Scan for the cell matching the given text and deliver its [X, Y] coordinate at center. 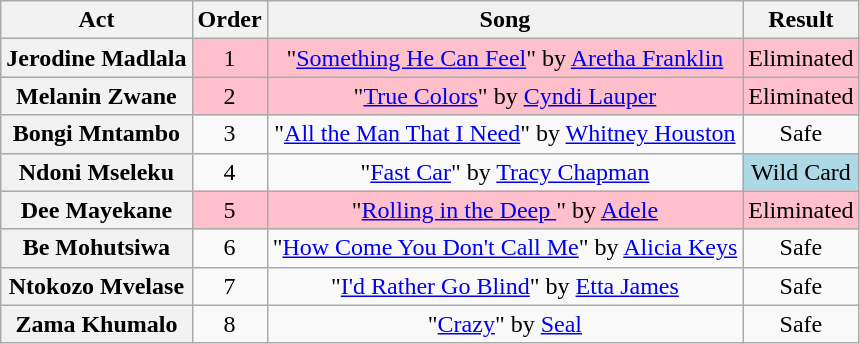
Song [505, 20]
Zama Khumalo [96, 324]
"All the Man That I Need" by Whitney Houston [505, 134]
"I'd Rather Go Blind" by Etta James [505, 286]
Jerodine Madlala [96, 58]
Ntokozo Mvelase [96, 286]
"Rolling in the Deep " by Adele [505, 210]
1 [230, 58]
"Crazy" by Seal [505, 324]
Melanin Zwane [96, 96]
Act [96, 20]
8 [230, 324]
6 [230, 248]
Be Mohutsiwa [96, 248]
Result [801, 20]
"True Colors" by Cyndi Lauper [505, 96]
"Something He Can Feel" by Aretha Franklin [505, 58]
Dee Mayekane [96, 210]
"How Come You Don't Call Me" by Alicia Keys [505, 248]
2 [230, 96]
Wild Card [801, 172]
7 [230, 286]
4 [230, 172]
"Fast Car" by Tracy Chapman [505, 172]
Order [230, 20]
Bongi Mntambo [96, 134]
5 [230, 210]
3 [230, 134]
Ndoni Mseleku [96, 172]
